Provide the [X, Y] coordinate of the cell's center where the given text is located.  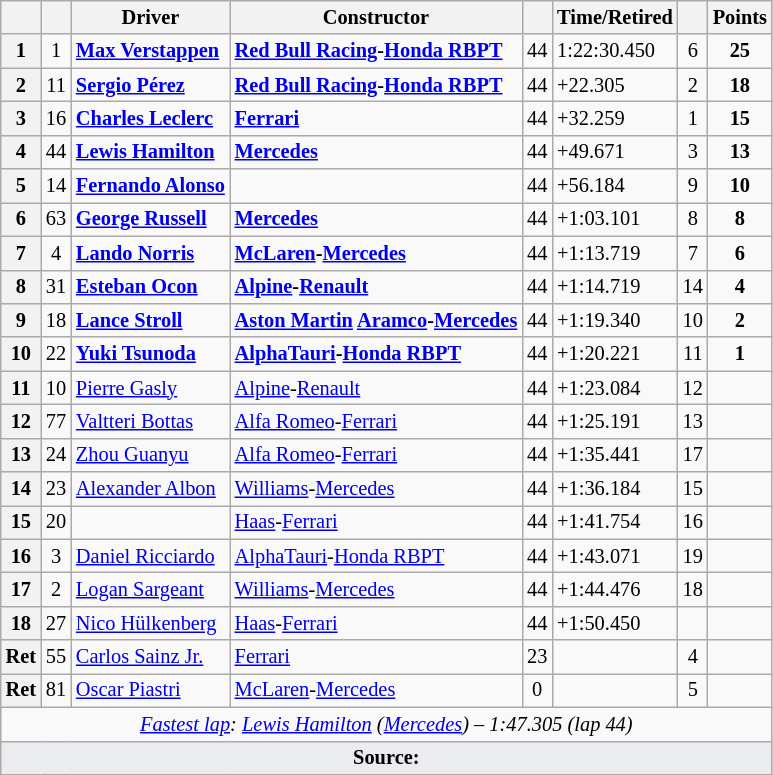
Zhou Guanyu [150, 455]
+1:13.719 [615, 253]
Fastest lap: Lewis Hamilton (Mercedes) – 1:47.305 (lap 44) [386, 724]
0 [537, 690]
+1:03.101 [615, 219]
Nico Hülkenberg [150, 623]
+49.671 [615, 152]
+1:23.084 [615, 388]
Points [740, 17]
Fernando Alonso [150, 186]
27 [56, 623]
Carlos Sainz Jr. [150, 657]
31 [56, 287]
Pierre Gasly [150, 388]
22 [56, 354]
77 [56, 421]
Oscar Piastri [150, 690]
Source: [386, 758]
Logan Sargeant [150, 589]
+22.305 [615, 85]
+56.184 [615, 186]
55 [56, 657]
Daniel Ricciardo [150, 556]
+1:19.340 [615, 320]
Esteban Ocon [150, 287]
+1:50.450 [615, 623]
Aston Martin Aramco-Mercedes [376, 320]
19 [693, 556]
Max Verstappen [150, 51]
Lando Norris [150, 253]
Time/Retired [615, 17]
+32.259 [615, 118]
+1:41.754 [615, 522]
20 [56, 522]
George Russell [150, 219]
+1:35.441 [615, 455]
25 [740, 51]
Charles Leclerc [150, 118]
+1:44.476 [615, 589]
Lance Stroll [150, 320]
Constructor [376, 17]
Sergio Pérez [150, 85]
63 [56, 219]
+1:25.191 [615, 421]
+1:20.221 [615, 354]
81 [56, 690]
+1:36.184 [615, 489]
24 [56, 455]
Driver [150, 17]
Lewis Hamilton [150, 152]
Alexander Albon [150, 489]
Yuki Tsunoda [150, 354]
1:22:30.450 [615, 51]
+1:14.719 [615, 287]
Valtteri Bottas [150, 421]
+1:43.071 [615, 556]
